From the cell containing the given text, extract its center point as (X, Y) coordinate. 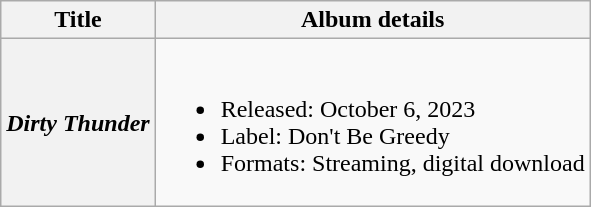
Title (78, 20)
Dirty Thunder (78, 122)
Album details (372, 20)
Released: October 6, 2023Label: Don't Be GreedyFormats: Streaming, digital download (372, 122)
